Scan for the cell matching the given text and deliver its (x, y) coordinate at center. 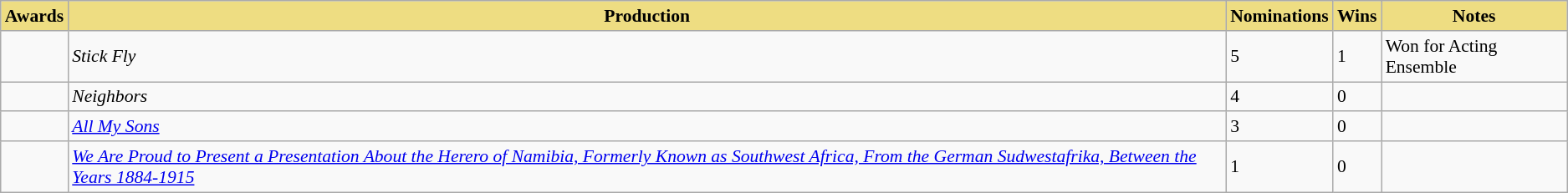
Stick Fly (647, 57)
5 (1279, 57)
4 (1279, 97)
Nominations (1279, 16)
Won for Acting Ensemble (1474, 57)
All My Sons (647, 127)
Awards (34, 16)
Production (647, 16)
3 (1279, 127)
Wins (1357, 16)
Notes (1474, 16)
Neighbors (647, 97)
